Capture the cell that displays the provided text and extract its (x, y) central coordinate. 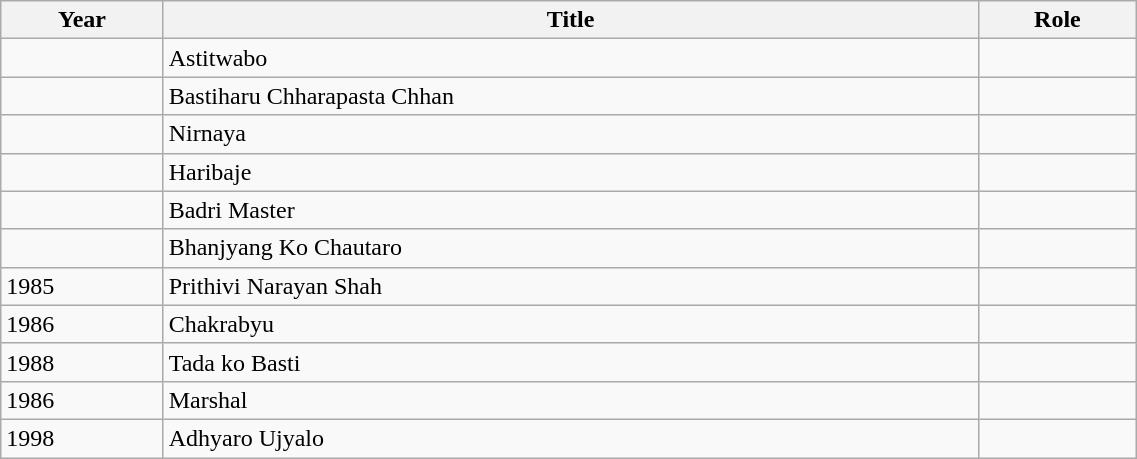
Role (1058, 20)
1985 (82, 286)
Bhanjyang Ko Chautaro (570, 248)
Haribaje (570, 172)
Year (82, 20)
Astitwabo (570, 58)
Tada ko Basti (570, 362)
Chakrabyu (570, 324)
Nirnaya (570, 134)
Bastiharu Chharapasta Chhan (570, 96)
Marshal (570, 400)
Adhyaro Ujyalo (570, 438)
Badri Master (570, 210)
1998 (82, 438)
Title (570, 20)
Prithivi Narayan Shah (570, 286)
1988 (82, 362)
